Identify which cell holds the provided text, then report its [x, y] central coordinate. 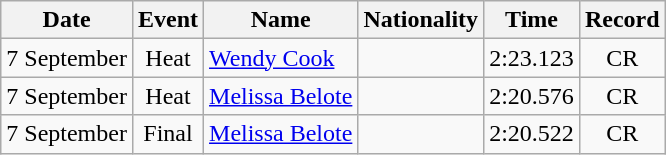
Time [532, 20]
Nationality [421, 20]
2:20.576 [532, 96]
Final [168, 134]
Event [168, 20]
Name [281, 20]
Wendy Cook [281, 58]
Date [67, 20]
Record [622, 20]
2:23.123 [532, 58]
2:20.522 [532, 134]
